Provide the (X, Y) coordinate of the cell's center where the given text is located.  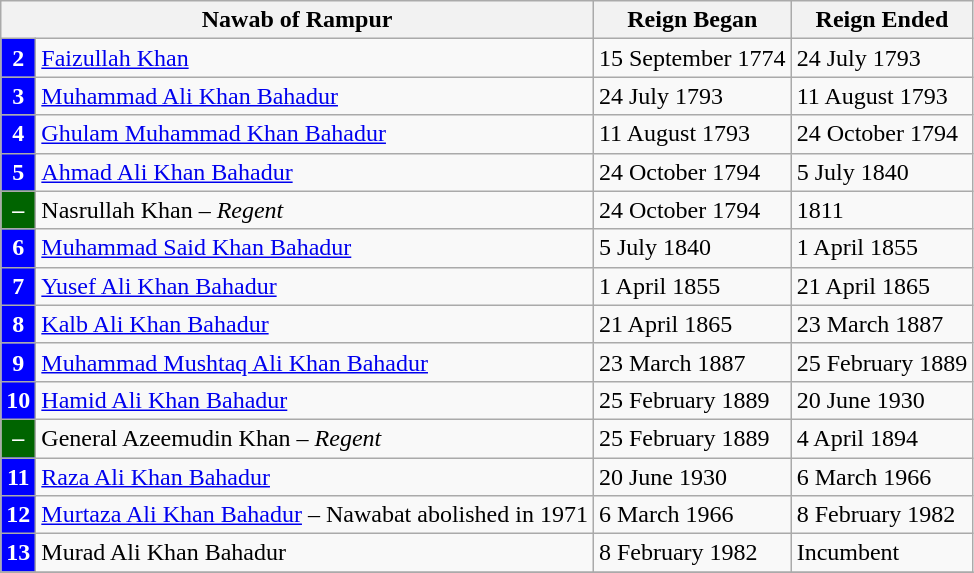
8 (18, 324)
10 (18, 400)
13 (18, 553)
6 (18, 248)
4 April 1894 (882, 438)
Murad Ali Khan Bahadur (315, 553)
Murtaza Ali Khan Bahadur – Nawabat abolished in 1971 (315, 515)
4 (18, 134)
Reign Began (692, 20)
Muhammad Said Khan Bahadur (315, 248)
Muhammad Ali Khan Bahadur (315, 96)
Ahmad Ali Khan Bahadur (315, 172)
Ghulam Muhammad Khan Bahadur (315, 134)
9 (18, 362)
Kalb Ali Khan Bahadur (315, 324)
Incumbent (882, 553)
7 (18, 286)
12 (18, 515)
General Azeemudin Khan – Regent (315, 438)
15 September 1774 (692, 58)
1811 (882, 210)
Raza Ali Khan Bahadur (315, 477)
Nasrullah Khan – Regent (315, 210)
Muhammad Mushtaq Ali Khan Bahadur (315, 362)
Yusef Ali Khan Bahadur (315, 286)
5 (18, 172)
11 (18, 477)
Reign Ended (882, 20)
2 (18, 58)
Nawab of Rampur (298, 20)
Faizullah Khan (315, 58)
Hamid Ali Khan Bahadur (315, 400)
3 (18, 96)
